Provide the (X, Y) coordinate of the cell's center where the given text is located.  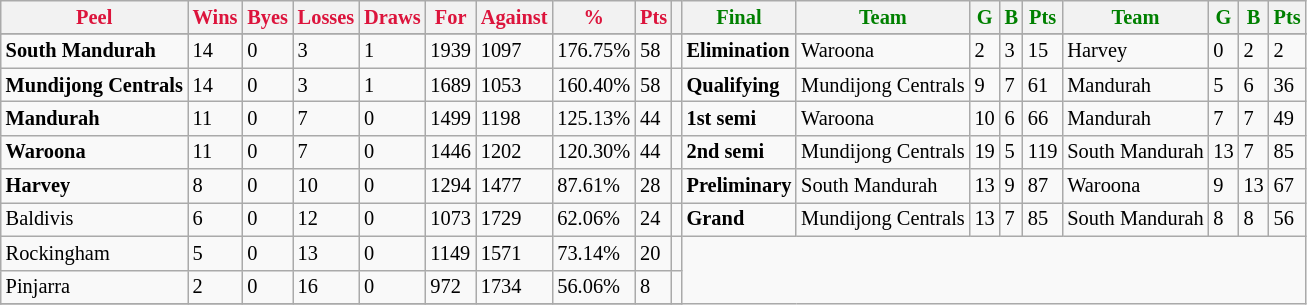
1097 (514, 51)
1202 (514, 152)
1198 (514, 118)
16 (326, 287)
87.61% (594, 186)
12 (326, 219)
49 (1288, 118)
1st semi (740, 118)
Losses (326, 17)
20 (654, 253)
1499 (450, 118)
87 (1042, 186)
Against (514, 17)
Draws (392, 17)
1571 (514, 253)
% (594, 17)
56 (1288, 219)
67 (1288, 186)
125.13% (594, 118)
119 (1042, 152)
Byes (267, 17)
Qualifying (740, 85)
15 (1042, 51)
Elimination (740, 51)
2nd semi (740, 152)
1729 (514, 219)
Baldivis (94, 219)
120.30% (594, 152)
176.75% (594, 51)
1939 (450, 51)
Pinjarra (94, 287)
1294 (450, 186)
160.40% (594, 85)
56.06% (594, 287)
Grand (740, 219)
972 (450, 287)
66 (1042, 118)
73.14% (594, 253)
1149 (450, 253)
Wins (216, 17)
1689 (450, 85)
Peel (94, 17)
19 (985, 152)
1053 (514, 85)
24 (654, 219)
Preliminary (740, 186)
Final (740, 17)
1073 (450, 219)
28 (654, 186)
1734 (514, 287)
For (450, 17)
62.06% (594, 219)
61 (1042, 85)
1446 (450, 152)
36 (1288, 85)
1477 (514, 186)
Rockingham (94, 253)
